Provide the (X, Y) coordinate of the cell's center where the given text is located.  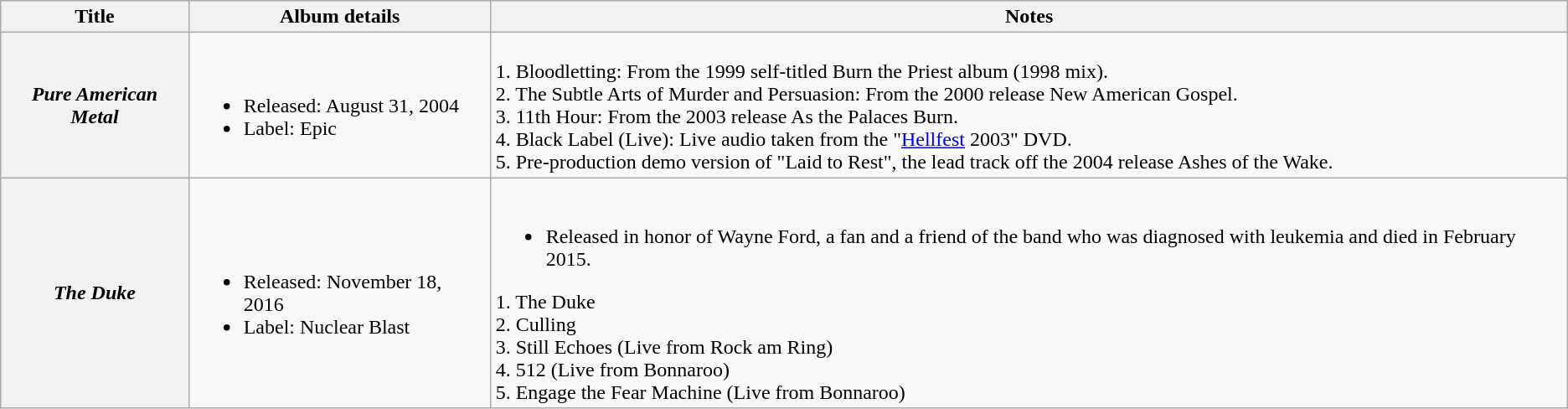
Released: August 31, 2004Label: Epic (340, 106)
Pure American Metal (95, 106)
Notes (1029, 17)
The Duke (95, 293)
Album details (340, 17)
Released: November 18, 2016Label: Nuclear Blast (340, 293)
Title (95, 17)
